Determine the [X, Y] coordinate at the center of the cell enclosing the given text.  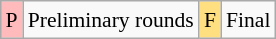
F [210, 20]
Preliminary rounds [111, 20]
Final [248, 20]
P [11, 20]
